For the text-containing cell, return its midpoint in [x, y] coordinate format. 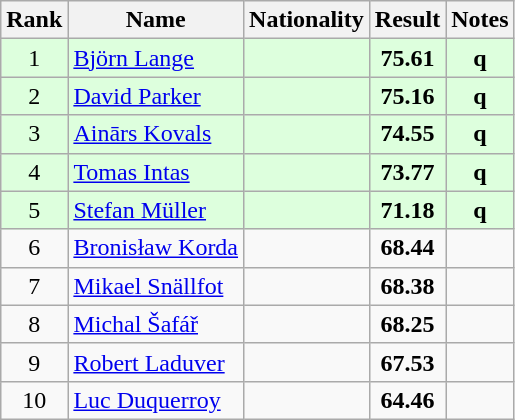
4 [34, 172]
74.55 [407, 134]
7 [34, 286]
David Parker [156, 96]
1 [34, 58]
Result [407, 20]
Notes [480, 20]
8 [34, 324]
2 [34, 96]
9 [34, 362]
Nationality [307, 20]
3 [34, 134]
Michal Šafář [156, 324]
68.25 [407, 324]
Stefan Müller [156, 210]
Björn Lange [156, 58]
Bronisław Korda [156, 248]
5 [34, 210]
68.44 [407, 248]
75.61 [407, 58]
67.53 [407, 362]
Name [156, 20]
73.77 [407, 172]
Mikael Snällfot [156, 286]
Ainārs Kovals [156, 134]
Rank [34, 20]
Robert Laduver [156, 362]
Tomas Intas [156, 172]
64.46 [407, 400]
10 [34, 400]
Luc Duquerroy [156, 400]
6 [34, 248]
68.38 [407, 286]
71.18 [407, 210]
75.16 [407, 96]
